Pinpoint the cell where the given text exists, returning its (X, Y) midpoint coordinate. 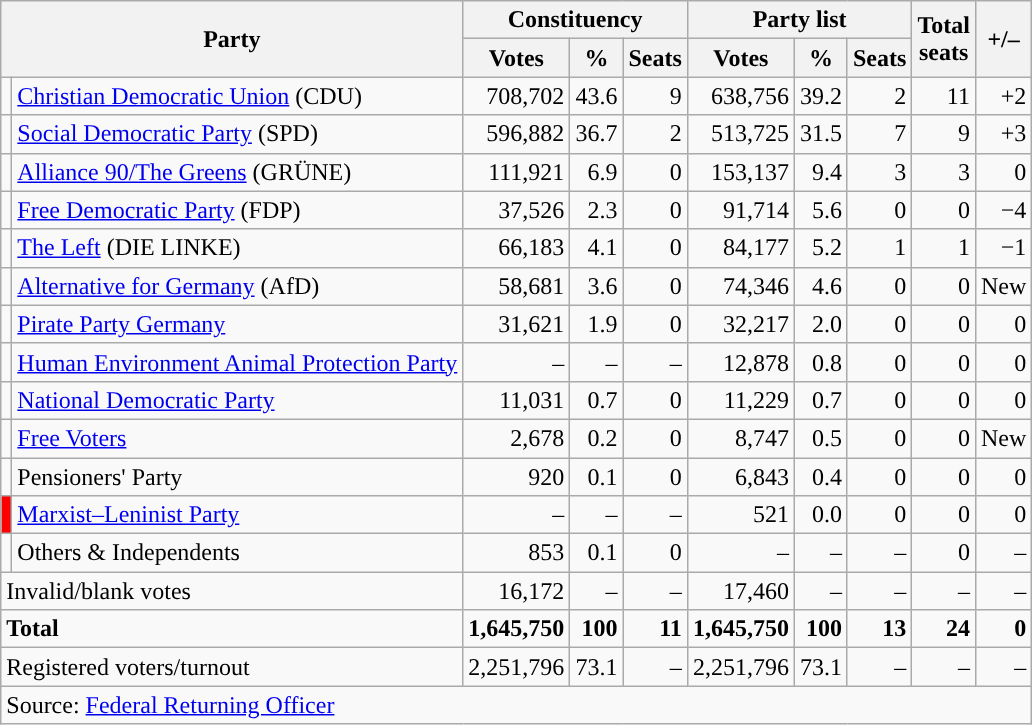
708,702 (516, 96)
2,678 (516, 438)
6,843 (740, 477)
Total (232, 629)
Marxist–Leninist Party (238, 515)
17,460 (740, 591)
4.6 (820, 286)
0.2 (596, 438)
Pirate Party Germany (238, 324)
Free Voters (238, 438)
Others & Independents (238, 553)
The Left (DIE LINKE) (238, 248)
Party (232, 39)
153,137 (740, 172)
+3 (1003, 134)
5.2 (820, 248)
513,725 (740, 134)
39.2 (820, 96)
9.4 (820, 172)
13 (879, 629)
11,031 (516, 400)
5.6 (820, 210)
8,747 (740, 438)
+/– (1003, 39)
Constituency (576, 20)
43.6 (596, 96)
36.7 (596, 134)
1.9 (596, 324)
596,882 (516, 134)
Social Democratic Party (SPD) (238, 134)
2.3 (596, 210)
Alliance 90/The Greens (GRÜNE) (238, 172)
920 (516, 477)
0.8 (820, 362)
Registered voters/turnout (232, 667)
0.4 (820, 477)
Source: Federal Returning Officer (516, 705)
32,217 (740, 324)
3.6 (596, 286)
91,714 (740, 210)
2.0 (820, 324)
Pensioners' Party (238, 477)
0.0 (820, 515)
853 (516, 553)
7 (879, 134)
37,526 (516, 210)
521 (740, 515)
31.5 (820, 134)
−4 (1003, 210)
638,756 (740, 96)
31,621 (516, 324)
24 (944, 629)
National Democratic Party (238, 400)
+2 (1003, 96)
Invalid/blank votes (232, 591)
74,346 (740, 286)
−1 (1003, 248)
6.9 (596, 172)
Alternative for Germany (AfD) (238, 286)
Party list (800, 20)
0.5 (820, 438)
11,229 (740, 400)
Totalseats (944, 39)
16,172 (516, 591)
4.1 (596, 248)
Human Environment Animal Protection Party (238, 362)
58,681 (516, 286)
66,183 (516, 248)
84,177 (740, 248)
111,921 (516, 172)
Free Democratic Party (FDP) (238, 210)
Christian Democratic Union (CDU) (238, 96)
12,878 (740, 362)
